Extract the (X, Y) coordinate from the center of the cell holding the provided text.  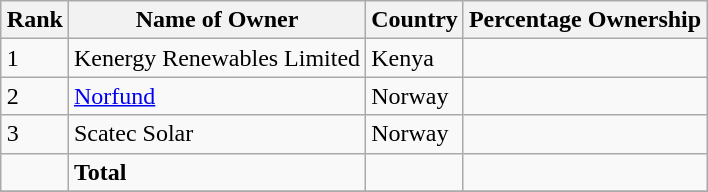
Norfund (216, 96)
Name of Owner (216, 20)
3 (34, 134)
Kenya (415, 58)
Scatec Solar (216, 134)
Percentage Ownership (584, 20)
Total (216, 172)
Kenergy Renewables Limited (216, 58)
1 (34, 58)
2 (34, 96)
Country (415, 20)
Rank (34, 20)
